Locate the cell with the specified text and output its (X, Y) center coordinate. 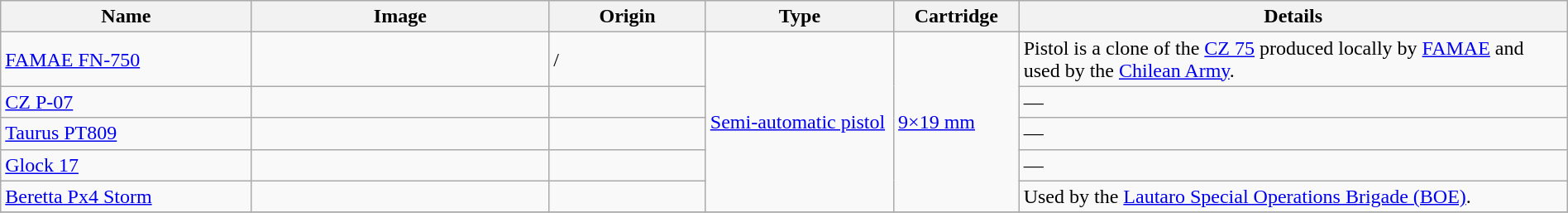
/ (627, 60)
9×19 mm (957, 123)
FAMAE FN-750 (126, 60)
Details (1293, 17)
Type (799, 17)
Cartridge (957, 17)
Beretta Px4 Storm (126, 196)
Used by the Lautaro Special Operations Brigade (BOE). (1293, 196)
Pistol is a clone of the CZ 75 produced locally by FAMAE and used by the Chilean Army. (1293, 60)
Name (126, 17)
Semi-automatic pistol (799, 123)
Origin (627, 17)
Taurus PT809 (126, 133)
CZ P-07 (126, 102)
Glock 17 (126, 165)
Image (400, 17)
